Extract the [x, y] coordinate from the center of the cell holding the provided text.  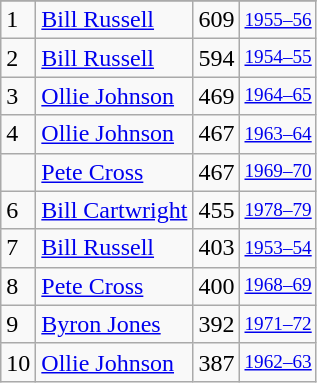
1978–79 [278, 210]
387 [216, 362]
Bill Cartwright [114, 210]
3 [18, 96]
2 [18, 58]
8 [18, 286]
10 [18, 362]
9 [18, 324]
400 [216, 286]
1968–69 [278, 286]
1954–55 [278, 58]
469 [216, 96]
403 [216, 248]
609 [216, 20]
392 [216, 324]
1963–64 [278, 134]
1955–56 [278, 20]
594 [216, 58]
7 [18, 248]
1 [18, 20]
1969–70 [278, 172]
1962–63 [278, 362]
1971–72 [278, 324]
1953–54 [278, 248]
4 [18, 134]
455 [216, 210]
1964–65 [278, 96]
Byron Jones [114, 324]
6 [18, 210]
